Identify which cell holds the provided text, then report its [x, y] central coordinate. 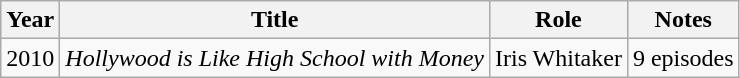
Iris Whitaker [558, 58]
9 episodes [683, 58]
Notes [683, 20]
Hollywood is Like High School with Money [275, 58]
Year [30, 20]
Title [275, 20]
2010 [30, 58]
Role [558, 20]
